Determine the [x, y] coordinate at the center of the cell enclosing the given text.  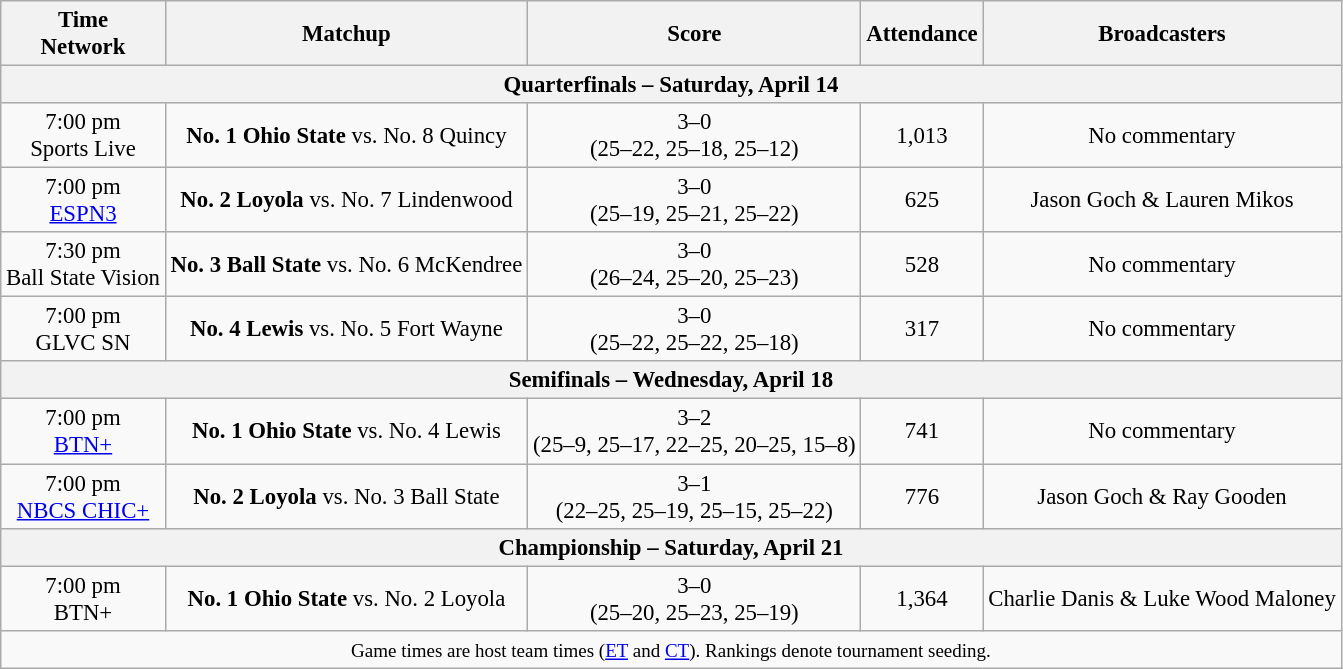
7:00 pmESPN3 [83, 200]
Semifinals – Wednesday, April 18 [671, 381]
3–0(25–22, 25–18, 25–12) [694, 136]
776 [922, 496]
Jason Goch & Lauren Mikos [1162, 200]
7:00 pmSports Live [83, 136]
1,013 [922, 136]
No. 1 Ohio State vs. No. 8 Quincy [346, 136]
3–2(25–9, 25–17, 22–25, 20–25, 15–8) [694, 432]
3–0(25–19, 25–21, 25–22) [694, 200]
3–0(25–22, 25–22, 25–18) [694, 330]
7:00 pmNBCS CHIC+ [83, 496]
No. 1 Ohio State vs. No. 4 Lewis [346, 432]
Charlie Danis & Luke Wood Maloney [1162, 598]
Game times are host team times (ET and CT). Rankings denote tournament seeding. [671, 649]
No. 3 Ball State vs. No. 6 McKendree [346, 264]
7:30 pmBall State Vision [83, 264]
1,364 [922, 598]
317 [922, 330]
No. 1 Ohio State vs. No. 2 Loyola [346, 598]
No. 4 Lewis vs. No. 5 Fort Wayne [346, 330]
Quarterfinals – Saturday, April 14 [671, 85]
No. 2 Loyola vs. No. 3 Ball State [346, 496]
3–0(25–20, 25–23, 25–19) [694, 598]
528 [922, 264]
Jason Goch & Ray Gooden [1162, 496]
Broadcasters [1162, 34]
3–1(22–25, 25–19, 25–15, 25–22) [694, 496]
No. 2 Loyola vs. No. 7 Lindenwood [346, 200]
Score [694, 34]
3–0(26–24, 25–20, 25–23) [694, 264]
625 [922, 200]
TimeNetwork [83, 34]
Matchup [346, 34]
Attendance [922, 34]
Championship – Saturday, April 21 [671, 547]
7:00 pmGLVC SN [83, 330]
741 [922, 432]
